Identify which cell holds the provided text, then report its (X, Y) central coordinate. 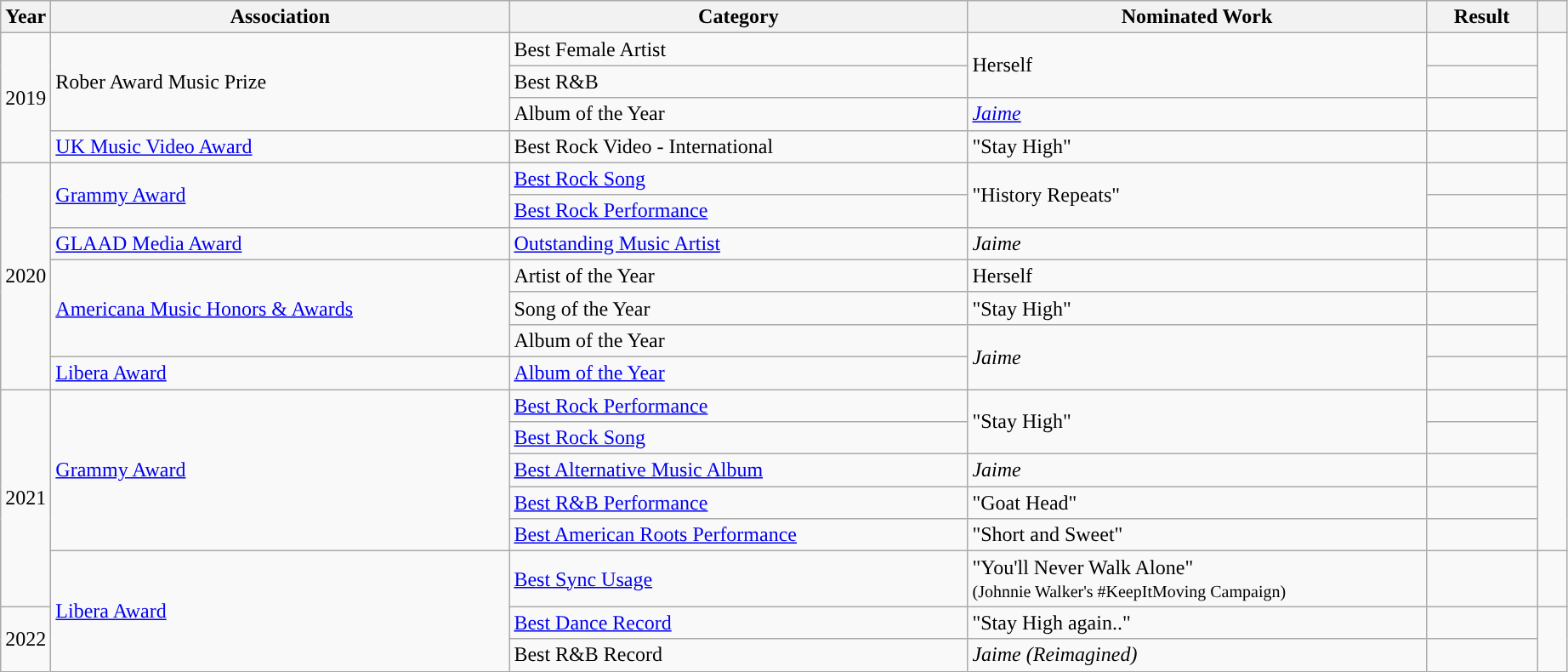
UK Music Video Award (281, 146)
2021 (26, 498)
Best Female Artist (738, 49)
Year (26, 17)
"History Repeats" (1197, 195)
Best Sync Usage (738, 578)
Best R&B Record (738, 655)
Best Dance Record (738, 623)
Artist of the Year (738, 276)
Outstanding Music Artist (738, 243)
Best R&B Performance (738, 503)
"You'll Never Walk Alone"(Johnnie Walker's #KeepItMoving Campaign) (1197, 578)
Best American Roots Performance (738, 535)
2020 (26, 276)
2019 (26, 98)
Song of the Year (738, 308)
Best Rock Video - International (738, 146)
"Short and Sweet" (1197, 535)
2022 (26, 639)
"Stay High again.." (1197, 623)
Rober Award Music Prize (281, 82)
Association (281, 17)
GLAAD Media Award (281, 243)
Result (1481, 17)
Best Alternative Music Album (738, 470)
"Goat Head" (1197, 503)
Best R&B (738, 82)
Jaime (Reimagined) (1197, 655)
Nominated Work (1197, 17)
Category (738, 17)
Americana Music Honors & Awards (281, 308)
